For the text-containing cell, return its midpoint in [X, Y] coordinate format. 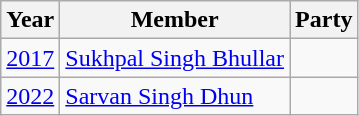
Member [175, 20]
2017 [30, 58]
Party [324, 20]
Sarvan Singh Dhun [175, 96]
2022 [30, 96]
Sukhpal Singh Bhullar [175, 58]
Year [30, 20]
